Output the (x, y) coordinate of the center of the cell containing the given text.  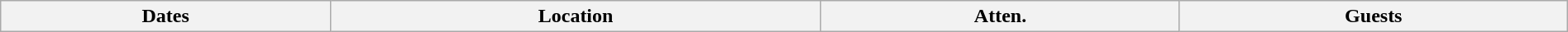
Dates (165, 16)
Location (576, 16)
Guests (1373, 16)
Atten. (1001, 16)
